Provide the (X, Y) coordinate of the cell's center where the given text is located.  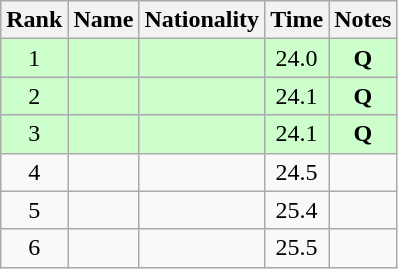
25.4 (297, 210)
Nationality (202, 20)
4 (34, 172)
Notes (363, 20)
2 (34, 96)
5 (34, 210)
24.0 (297, 58)
1 (34, 58)
Time (297, 20)
24.5 (297, 172)
25.5 (297, 248)
Name (104, 20)
6 (34, 248)
3 (34, 134)
Rank (34, 20)
